Provide the [X, Y] coordinate of the cell's center where the given text is located.  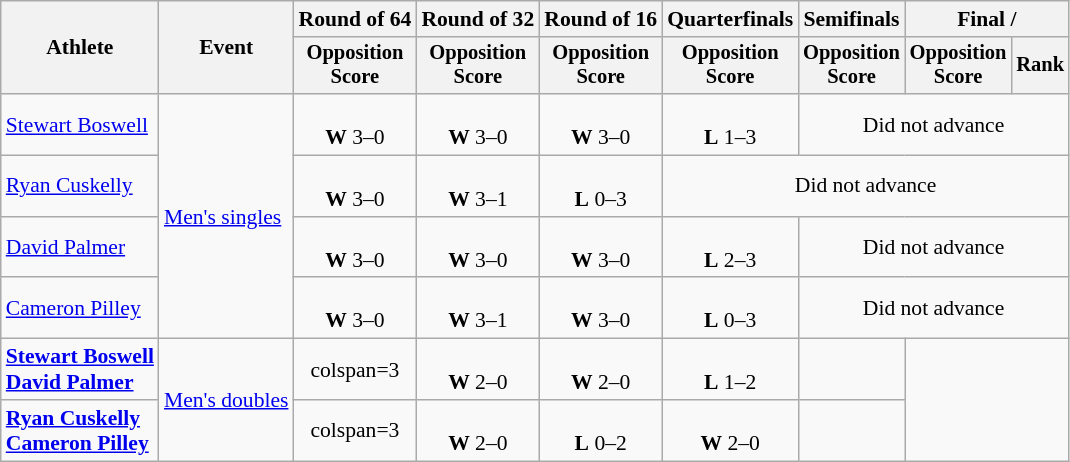
L 0–2 [600, 430]
Semifinals [852, 19]
L 1–3 [730, 124]
Round of 32 [478, 19]
Athlete [80, 48]
L 2–3 [730, 248]
Men's singles [226, 216]
L 1–2 [730, 370]
Cameron Pilley [80, 308]
Final / [987, 19]
Ryan Cuskelly [80, 186]
Round of 64 [354, 19]
Round of 16 [600, 19]
Stewart BoswellDavid Palmer [80, 370]
Men's doubles [226, 400]
Stewart Boswell [80, 124]
Ryan CuskellyCameron Pilley [80, 430]
Event [226, 48]
Quarterfinals [730, 19]
Rank [1040, 66]
David Palmer [80, 248]
